Search for the cell housing the specified text and yield its (X, Y) center coordinate. 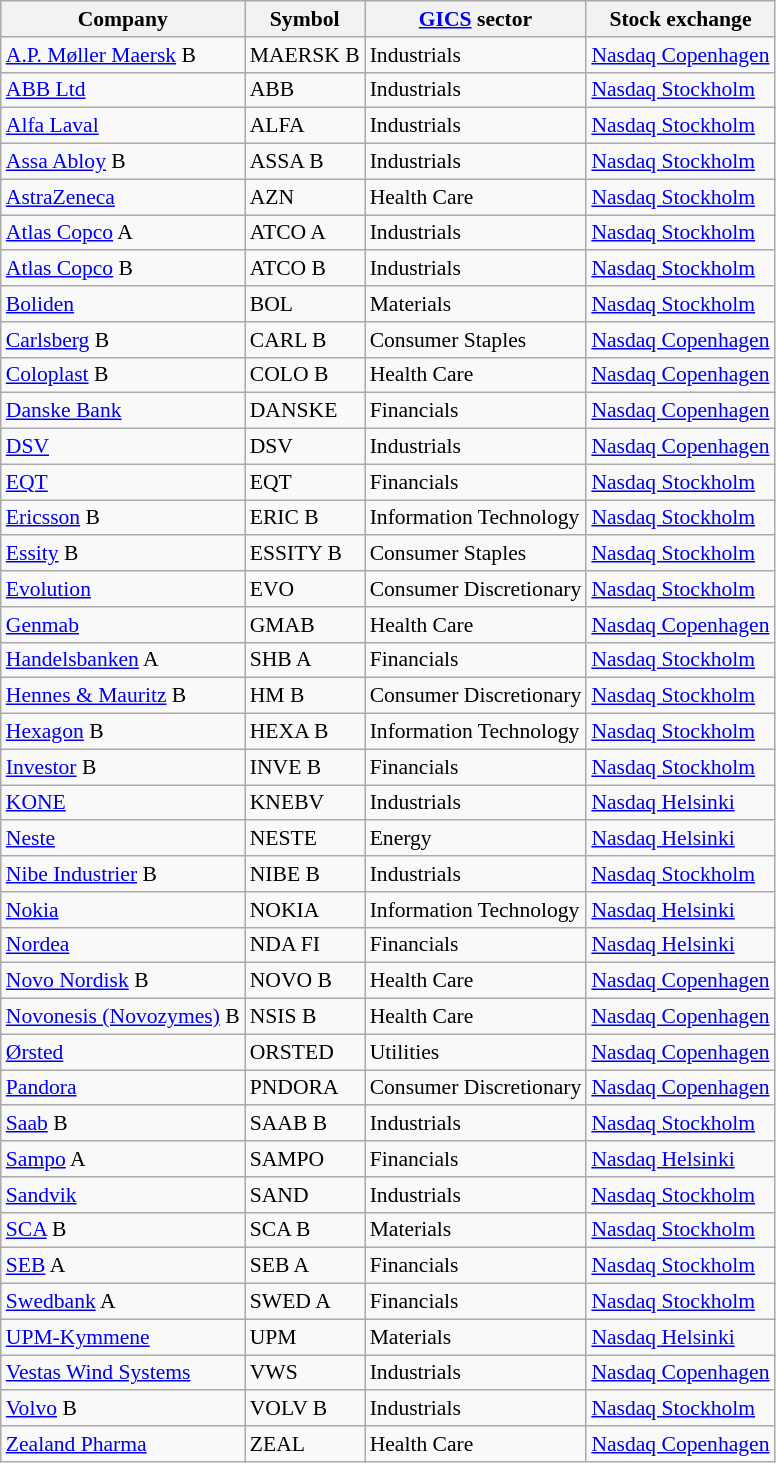
GMAB (305, 625)
Genmab (123, 625)
SAAB B (305, 1124)
NDA FI (305, 945)
Nordea (123, 945)
Saab B (123, 1124)
HEXA B (305, 732)
ZEAL (305, 1444)
Company (123, 19)
Swedbank A (123, 1302)
ERIC B (305, 518)
Atlas Copco A (123, 233)
Atlas Copco B (123, 269)
Ericsson B (123, 518)
NSIS B (305, 1017)
Novo Nordisk B (123, 981)
Stock exchange (680, 19)
Utilities (476, 1052)
Nibe Industrier B (123, 874)
ALFA (305, 126)
Investor B (123, 767)
Volvo B (123, 1409)
ATCO B (305, 269)
COLO B (305, 375)
Hexagon B (123, 732)
MAERSK B (305, 55)
NOKIA (305, 910)
Essity B (123, 554)
Novonesis (Novozymes) B (123, 1017)
Symbol (305, 19)
Hennes & Mauritz B (123, 696)
Handelsbanken A (123, 660)
UPM (305, 1337)
Neste (123, 839)
A.P. Møller Maersk B (123, 55)
VOLV B (305, 1409)
Nokia (123, 910)
PNDORA (305, 1088)
AZN (305, 197)
NOVO B (305, 981)
ORSTED (305, 1052)
Sampo A (123, 1159)
KNEBV (305, 803)
HM B (305, 696)
EVO (305, 589)
Sandvik (123, 1195)
Boliden (123, 304)
SHB A (305, 660)
BOL (305, 304)
Vestas Wind Systems (123, 1373)
ESSITY B (305, 554)
UPM-Kymmene (123, 1337)
AstraZeneca (123, 197)
ASSA B (305, 162)
SAMPO (305, 1159)
NIBE B (305, 874)
Evolution (123, 589)
ABB Ltd (123, 90)
INVE B (305, 767)
ATCO A (305, 233)
DANSKE (305, 411)
Carlsberg B (123, 340)
GICS sector (476, 19)
Alfa Laval (123, 126)
VWS (305, 1373)
CARL B (305, 340)
Danske Bank (123, 411)
Ørsted (123, 1052)
Assa Abloy B (123, 162)
SWED A (305, 1302)
KONE (123, 803)
Coloplast B (123, 375)
NESTE (305, 839)
Energy (476, 839)
ABB (305, 90)
Pandora (123, 1088)
SAND (305, 1195)
Zealand Pharma (123, 1444)
